From the cell containing the given text, extract its center point as (X, Y) coordinate. 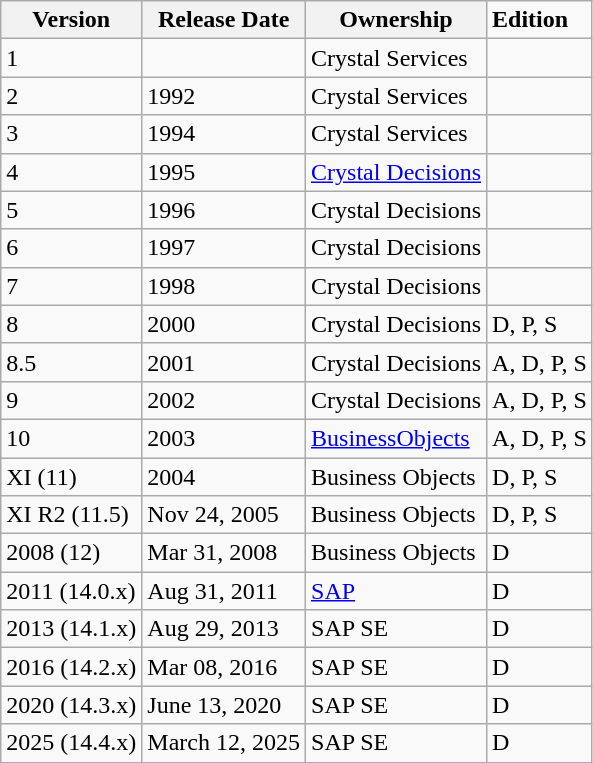
2011 (14.0.x) (72, 591)
9 (72, 400)
4 (72, 172)
Ownership (396, 20)
2013 (14.1.x) (72, 629)
10 (72, 438)
2002 (224, 400)
5 (72, 210)
2004 (224, 477)
1994 (224, 134)
7 (72, 286)
1996 (224, 210)
1992 (224, 96)
XI (11) (72, 477)
1998 (224, 286)
2025 (14.4.x) (72, 743)
Nov 24, 2005 (224, 515)
Mar 31, 2008 (224, 553)
2000 (224, 324)
BusinessObjects (396, 438)
3 (72, 134)
2001 (224, 362)
2 (72, 96)
June 13, 2020 (224, 705)
Aug 31, 2011 (224, 591)
8.5 (72, 362)
Version (72, 20)
Aug 29, 2013 (224, 629)
SAP (396, 591)
Edition (540, 20)
March 12, 2025 (224, 743)
XI R2 (11.5) (72, 515)
2008 (12) (72, 553)
6 (72, 248)
1 (72, 58)
2016 (14.2.x) (72, 667)
8 (72, 324)
2003 (224, 438)
2020 (14.3.x) (72, 705)
Release Date (224, 20)
1995 (224, 172)
1997 (224, 248)
Mar 08, 2016 (224, 667)
